Search for the cell housing the specified text and yield its (x, y) center coordinate. 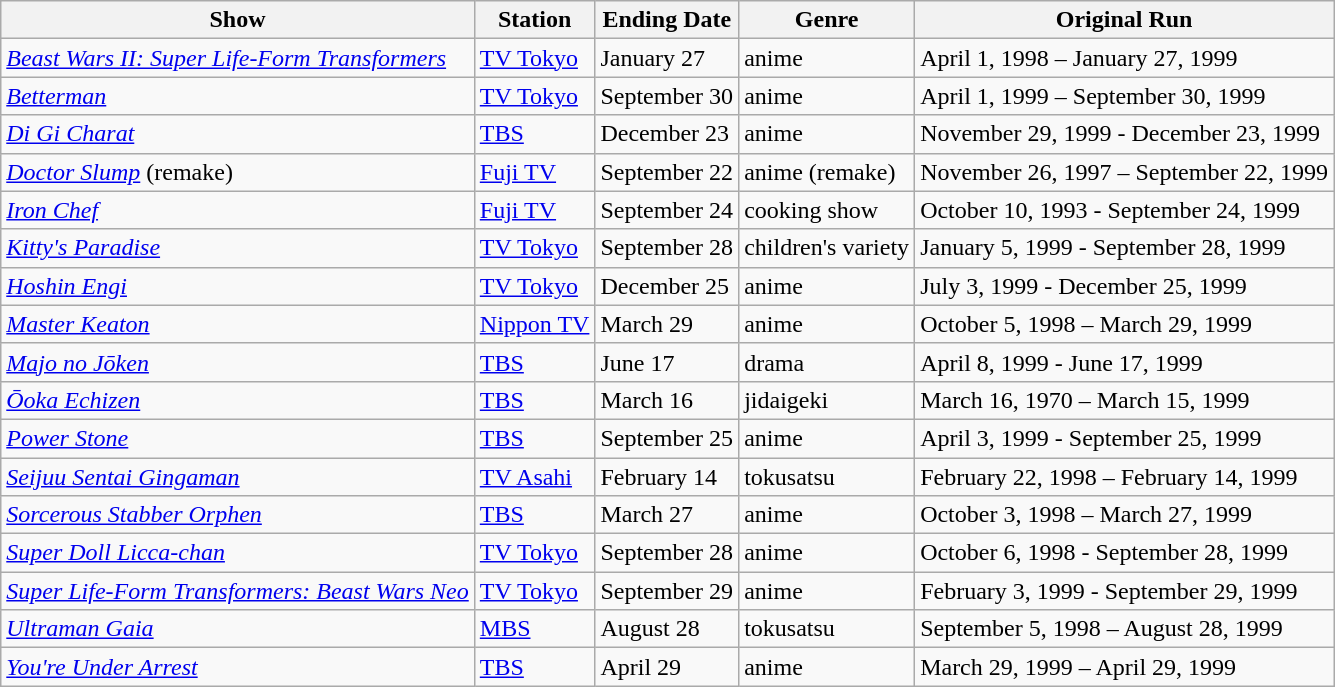
Ending Date (667, 20)
April 1, 1999 – September 30, 1999 (1124, 96)
You're Under Arrest (238, 667)
Power Stone (238, 438)
Ōoka Echizen (238, 400)
January 27 (667, 58)
June 17 (667, 362)
TV Asahi (534, 477)
February 22, 1998 – February 14, 1999 (1124, 477)
September 30 (667, 96)
December 25 (667, 286)
April 8, 1999 - June 17, 1999 (1124, 362)
Majo no Jōken (238, 362)
Show (238, 20)
October 3, 1998 – March 27, 1999 (1124, 515)
September 29 (667, 591)
Seijuu Sentai Gingaman (238, 477)
March 29 (667, 324)
March 29, 1999 – April 29, 1999 (1124, 667)
Master Keaton (238, 324)
April 1, 1998 – January 27, 1999 (1124, 58)
February 3, 1999 - September 29, 1999 (1124, 591)
March 27 (667, 515)
September 22 (667, 172)
January 5, 1999 - September 28, 1999 (1124, 248)
March 16, 1970 – March 15, 1999 (1124, 400)
December 23 (667, 134)
Hoshin Engi (238, 286)
September 24 (667, 210)
Doctor Slump (remake) (238, 172)
jidaigeki (827, 400)
Kitty's Paradise (238, 248)
February 14 (667, 477)
October 10, 1993 - September 24, 1999 (1124, 210)
November 29, 1999 - December 23, 1999 (1124, 134)
November 26, 1997 – September 22, 1999 (1124, 172)
Beast Wars II: Super Life-Form Transformers (238, 58)
Di Gi Charat (238, 134)
April 29 (667, 667)
Original Run (1124, 20)
Super Life-Form Transformers: Beast Wars Neo (238, 591)
October 6, 1998 - September 28, 1999 (1124, 553)
April 3, 1999 - September 25, 1999 (1124, 438)
August 28 (667, 629)
cooking show (827, 210)
children's variety (827, 248)
September 5, 1998 – August 28, 1999 (1124, 629)
July 3, 1999 - December 25, 1999 (1124, 286)
Sorcerous Stabber Orphen (238, 515)
Ultraman Gaia (238, 629)
Betterman (238, 96)
September 25 (667, 438)
Iron Chef (238, 210)
anime (remake) (827, 172)
Super Doll Licca-chan (238, 553)
MBS (534, 629)
Station (534, 20)
Genre (827, 20)
March 16 (667, 400)
Nippon TV (534, 324)
October 5, 1998 – March 29, 1999 (1124, 324)
drama (827, 362)
